From the cell containing the given text, extract its center point as [x, y] coordinate. 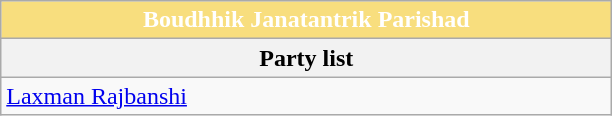
Party list [306, 58]
Laxman Rajbanshi [306, 96]
Boudhhik Janatantrik Parishad [306, 20]
